Search for the cell housing the specified text and yield its [x, y] center coordinate. 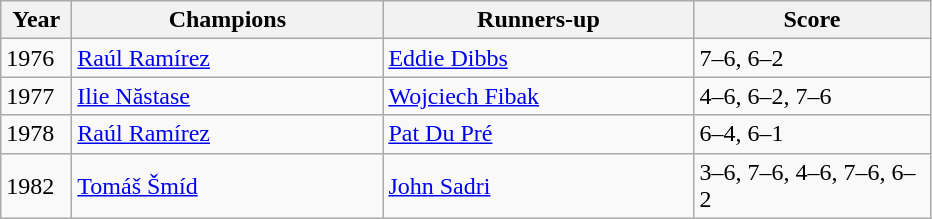
1977 [36, 96]
Year [36, 20]
4–6, 6–2, 7–6 [812, 96]
Ilie Năstase [228, 96]
Tomáš Šmíd [228, 186]
Champions [228, 20]
6–4, 6–1 [812, 134]
Pat Du Pré [538, 134]
7–6, 6–2 [812, 58]
John Sadri [538, 186]
Eddie Dibbs [538, 58]
1978 [36, 134]
Wojciech Fibak [538, 96]
1976 [36, 58]
Runners-up [538, 20]
3–6, 7–6, 4–6, 7–6, 6–2 [812, 186]
1982 [36, 186]
Score [812, 20]
